Find where the given text appears and provide that cell's center as (X, Y) coordinate. 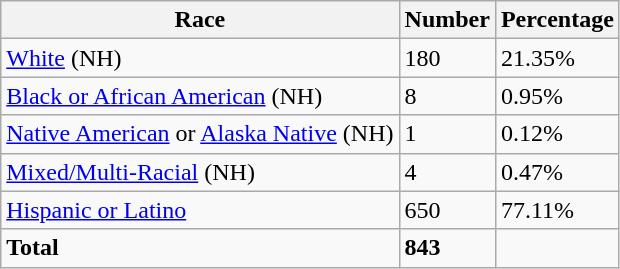
650 (447, 210)
0.47% (557, 172)
White (NH) (200, 58)
Number (447, 20)
Mixed/Multi-Racial (NH) (200, 172)
180 (447, 58)
Native American or Alaska Native (NH) (200, 134)
Race (200, 20)
Hispanic or Latino (200, 210)
843 (447, 248)
21.35% (557, 58)
Percentage (557, 20)
77.11% (557, 210)
1 (447, 134)
4 (447, 172)
Black or African American (NH) (200, 96)
0.12% (557, 134)
Total (200, 248)
0.95% (557, 96)
8 (447, 96)
